From the cell containing the given text, extract its center point as [x, y] coordinate. 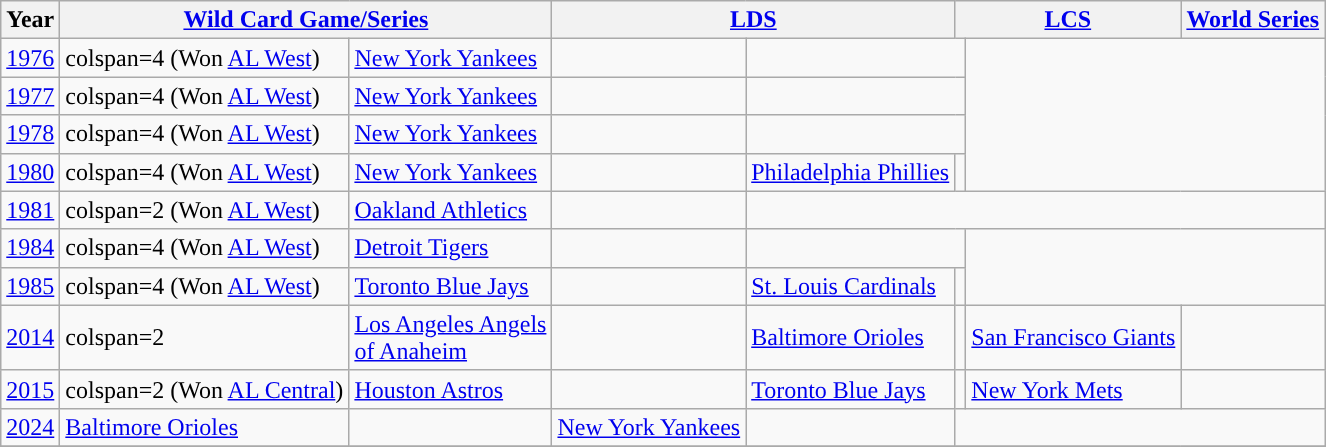
1985 [30, 286]
San Francisco Giants [1074, 338]
St. Louis Cardinals [850, 286]
Los Angeles Angelsof Anaheim [450, 338]
Year [30, 20]
2015 [30, 389]
World Series [1253, 20]
New York Mets [1074, 389]
1980 [30, 172]
1981 [30, 210]
1978 [30, 134]
colspan=2 (Won AL West) [204, 210]
LCS [1068, 20]
2014 [30, 338]
Houston Astros [450, 389]
LDS [754, 20]
colspan=2 [204, 338]
Wild Card Game/Series [306, 20]
Philadelphia Phillies [850, 172]
1977 [30, 96]
2024 [30, 427]
1976 [30, 58]
Detroit Tigers [450, 248]
1984 [30, 248]
Oakland Athletics [450, 210]
colspan=2 (Won AL Central) [204, 389]
